Determine the (X, Y) coordinate at the center of the cell enclosing the given text.  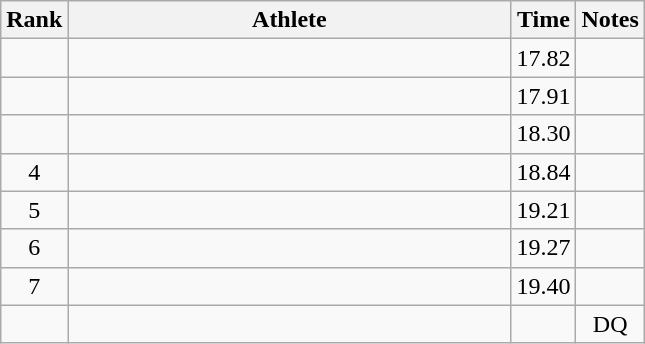
17.82 (544, 58)
19.21 (544, 210)
Rank (34, 20)
18.84 (544, 172)
Athlete (290, 20)
6 (34, 248)
17.91 (544, 96)
Time (544, 20)
5 (34, 210)
Notes (610, 20)
4 (34, 172)
19.27 (544, 248)
18.30 (544, 134)
DQ (610, 324)
19.40 (544, 286)
7 (34, 286)
